Pinpoint the cell where the given text exists, returning its (x, y) midpoint coordinate. 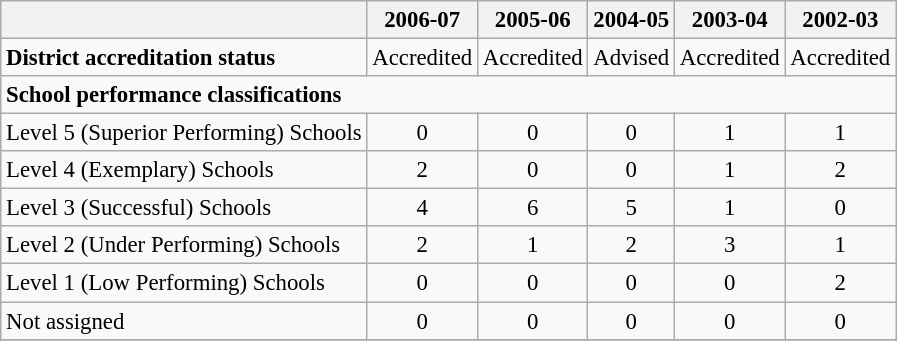
District accreditation status (184, 58)
2005-06 (532, 20)
Advised (632, 58)
School performance classifications (448, 95)
4 (422, 208)
2003-04 (730, 20)
2006-07 (422, 20)
Level 1 (Low Performing) Schools (184, 283)
Level 4 (Exemplary) Schools (184, 170)
Not assigned (184, 321)
Level 2 (Under Performing) Schools (184, 245)
2002-03 (840, 20)
6 (532, 208)
5 (632, 208)
Level 3 (Successful) Schools (184, 208)
3 (730, 245)
Level 5 (Superior Performing) Schools (184, 133)
2004-05 (632, 20)
